Search for the cell housing the specified text and yield its [X, Y] center coordinate. 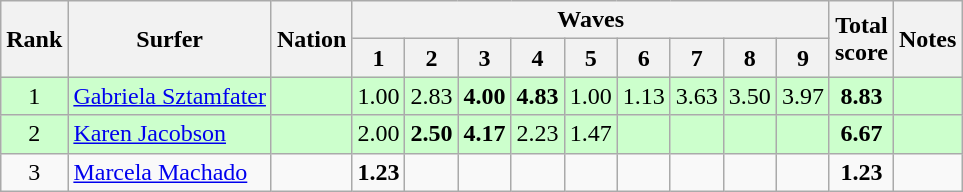
2.83 [432, 96]
2.50 [432, 134]
4.00 [484, 96]
5 [590, 58]
1.47 [590, 134]
Marcela Machado [170, 172]
2.00 [378, 134]
3.63 [696, 96]
3.50 [750, 96]
Surfer [170, 39]
4.17 [484, 134]
6 [644, 58]
8.83 [861, 96]
Waves [591, 20]
9 [802, 58]
Gabriela Sztamfater [170, 96]
4.83 [538, 96]
8 [750, 58]
1.13 [644, 96]
Karen Jacobson [170, 134]
6.67 [861, 134]
Nation [311, 39]
3.97 [802, 96]
7 [696, 58]
4 [538, 58]
2.23 [538, 134]
Rank [34, 39]
Notes [927, 39]
Totalscore [861, 39]
